Search for the cell housing the specified text and yield its [x, y] center coordinate. 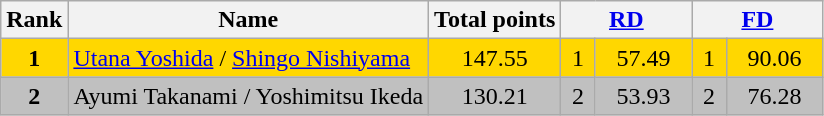
Utana Yoshida / Shingo Nishiyama [248, 58]
57.49 [644, 58]
RD [626, 20]
Rank [34, 20]
90.06 [774, 58]
Name [248, 20]
Total points [495, 20]
147.55 [495, 58]
53.93 [644, 96]
76.28 [774, 96]
FD [758, 20]
Ayumi Takanami / Yoshimitsu Ikeda [248, 96]
130.21 [495, 96]
